Find where the given text appears and provide that cell's center as [X, Y] coordinate. 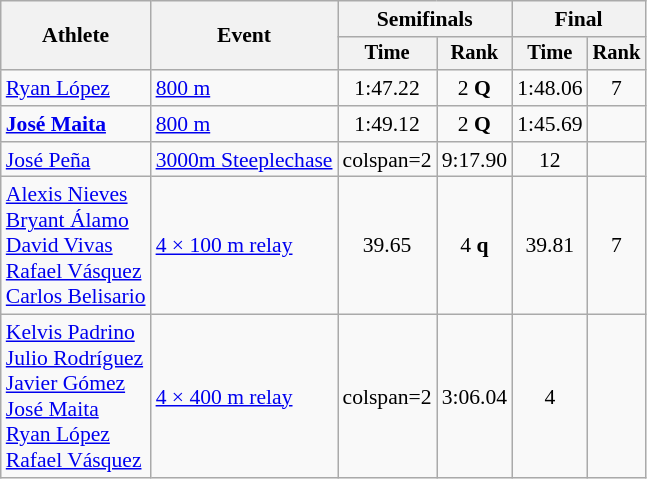
4 × 400 m relay [244, 396]
4 q [474, 246]
Ryan López [76, 88]
Alexis NievesBryant ÁlamoDavid VivasRafael VásquezCarlos Belisario [76, 246]
39.81 [550, 246]
3000m Steeplechase [244, 160]
9:17.90 [474, 160]
3:06.04 [474, 396]
12 [550, 160]
1:45.69 [550, 124]
José Maita [76, 124]
Semifinals [426, 19]
39.65 [388, 246]
Event [244, 36]
1:47.22 [388, 88]
Athlete [76, 36]
4 × 100 m relay [244, 246]
1:48.06 [550, 88]
4 [550, 396]
Kelvis PadrinoJulio RodríguezJavier GómezJosé MaitaRyan LópezRafael Vásquez [76, 396]
1:49.12 [388, 124]
Final [578, 19]
José Peña [76, 160]
